For the text-containing cell, return its midpoint in (X, Y) coordinate format. 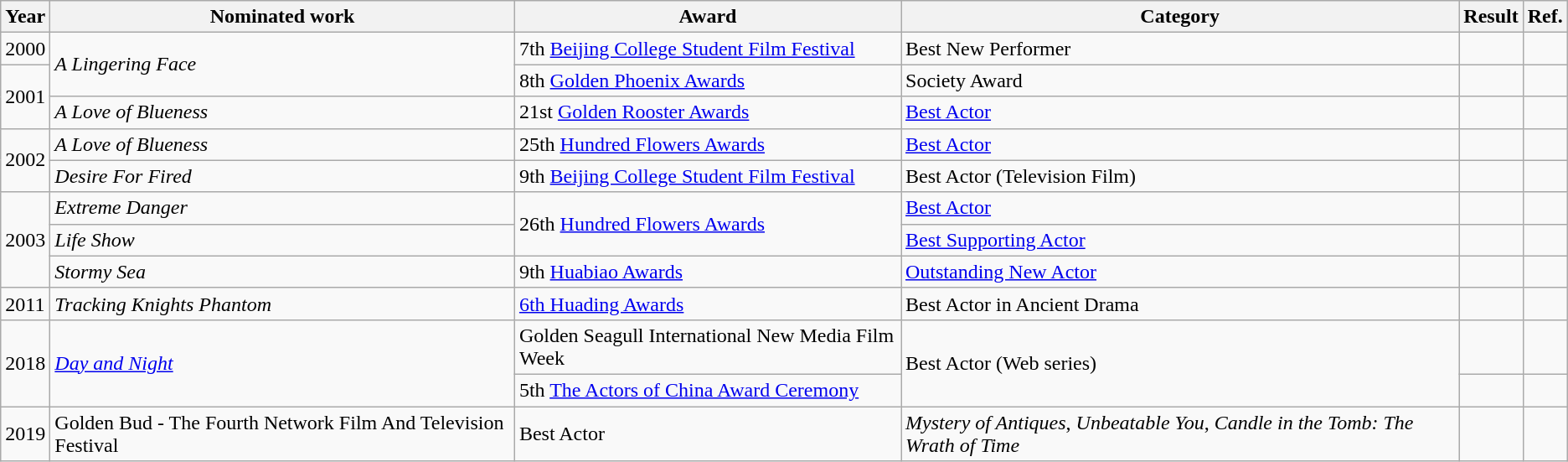
21st Golden Rooster Awards (707, 112)
Award (707, 17)
Outstanding New Actor (1180, 272)
Desire For Fired (283, 176)
Tracking Knights Phantom (283, 304)
Extreme Danger (283, 208)
5th The Actors of China Award Ceremony (707, 390)
Category (1180, 17)
Result (1491, 17)
Society Award (1180, 80)
2011 (25, 304)
Golden Bud - The Fourth Network Film And Television Festival (283, 433)
25th Hundred Flowers Awards (707, 144)
2003 (25, 240)
Ref. (1545, 17)
Best Actor (Television Film) (1180, 176)
2002 (25, 160)
Golden Seagull International New Media Film Week (707, 347)
6th Huading Awards (707, 304)
Nominated work (283, 17)
Life Show (283, 240)
Day and Night (283, 362)
2000 (25, 49)
2001 (25, 96)
2019 (25, 433)
Best Supporting Actor (1180, 240)
9th Beijing College Student Film Festival (707, 176)
Mystery of Antiques, Unbeatable You, Candle in the Tomb: The Wrath of Time (1180, 433)
Year (25, 17)
Best Actor (Web series) (1180, 362)
Best New Performer (1180, 49)
8th Golden Phoenix Awards (707, 80)
26th Hundred Flowers Awards (707, 224)
Stormy Sea (283, 272)
2018 (25, 362)
A Lingering Face (283, 65)
Best Actor in Ancient Drama (1180, 304)
7th Beijing College Student Film Festival (707, 49)
9th Huabiao Awards (707, 272)
